From the cell containing the given text, extract its center point as [X, Y] coordinate. 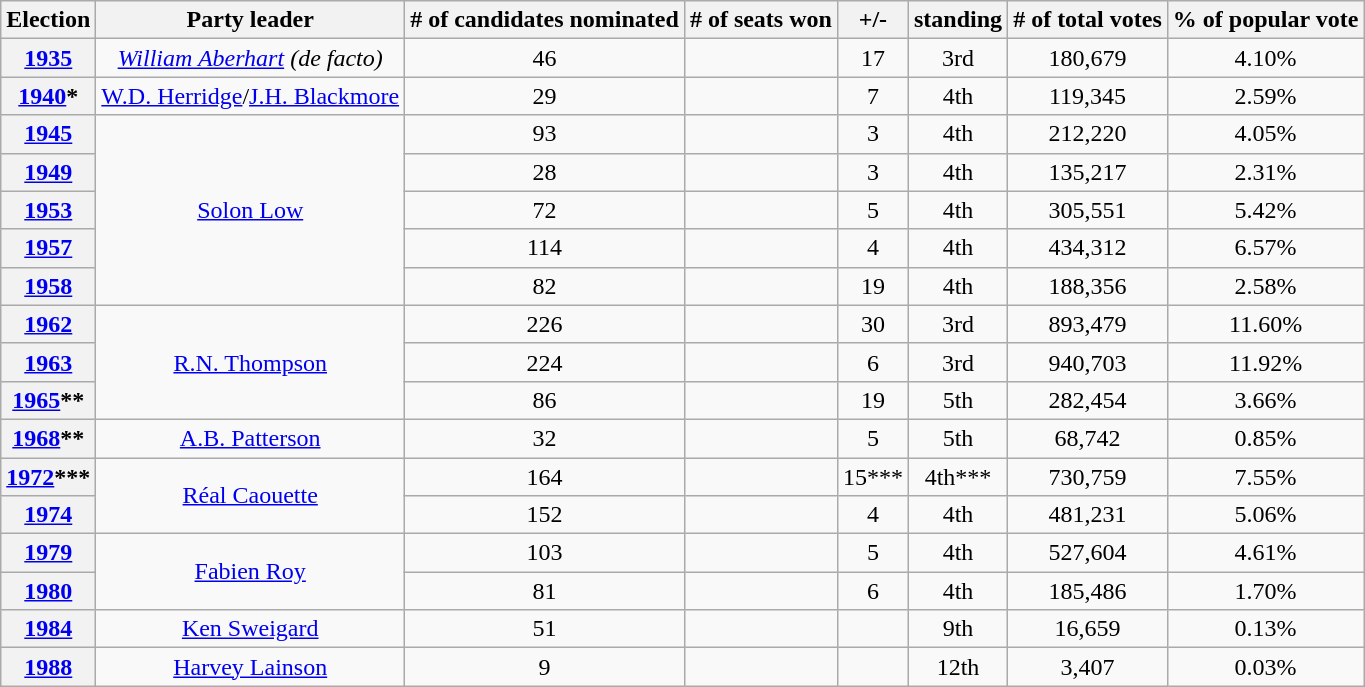
135,217 [1088, 172]
93 [545, 134]
1972*** [48, 477]
29 [545, 96]
164 [545, 477]
1968** [48, 438]
1957 [48, 248]
6.57% [1266, 248]
180,679 [1088, 58]
527,604 [1088, 553]
28 [545, 172]
3.66% [1266, 400]
Réal Caouette [250, 496]
16,659 [1088, 629]
188,356 [1088, 286]
7.55% [1266, 477]
86 [545, 400]
+/- [872, 20]
R.N. Thompson [250, 362]
5.42% [1266, 210]
434,312 [1088, 248]
1940* [48, 96]
11.60% [1266, 324]
0.03% [1266, 667]
9th [958, 629]
1980 [48, 591]
Fabien Roy [250, 572]
1963 [48, 362]
W.D. Herridge/J.H. Blackmore [250, 96]
72 [545, 210]
1958 [48, 286]
51 [545, 629]
Harvey Lainson [250, 667]
30 [872, 324]
152 [545, 515]
4th*** [958, 477]
1945 [48, 134]
A.B. Patterson [250, 438]
9 [545, 667]
224 [545, 362]
4.61% [1266, 553]
Solon Low [250, 210]
730,759 [1088, 477]
68,742 [1088, 438]
1.70% [1266, 591]
1949 [48, 172]
Party leader [250, 20]
226 [545, 324]
5.06% [1266, 515]
46 [545, 58]
119,345 [1088, 96]
standing [958, 20]
1979 [48, 553]
305,551 [1088, 210]
0.85% [1266, 438]
3,407 [1088, 667]
# of candidates nominated [545, 20]
Election [48, 20]
481,231 [1088, 515]
15*** [872, 477]
William Aberhart (de facto) [250, 58]
0.13% [1266, 629]
12th [958, 667]
1953 [48, 210]
% of popular vote [1266, 20]
Ken Sweigard [250, 629]
11.92% [1266, 362]
103 [545, 553]
2.58% [1266, 286]
7 [872, 96]
185,486 [1088, 591]
82 [545, 286]
17 [872, 58]
# of total votes [1088, 20]
212,220 [1088, 134]
1974 [48, 515]
1962 [48, 324]
940,703 [1088, 362]
# of seats won [760, 20]
1984 [48, 629]
1965** [48, 400]
282,454 [1088, 400]
4.10% [1266, 58]
2.31% [1266, 172]
4.05% [1266, 134]
81 [545, 591]
114 [545, 248]
2.59% [1266, 96]
32 [545, 438]
893,479 [1088, 324]
1935 [48, 58]
1988 [48, 667]
